Find where the given text appears and provide that cell's center as (x, y) coordinate. 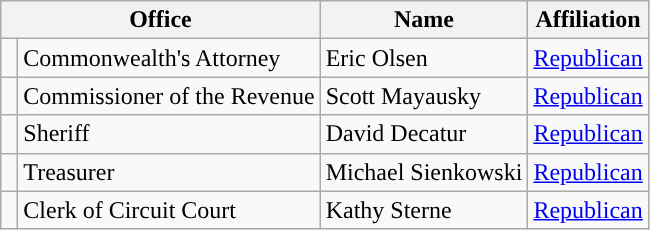
Eric Olsen (424, 58)
Commonwealth's Attorney (169, 58)
Sheriff (169, 134)
David Decatur (424, 134)
Office (160, 20)
Name (424, 20)
Michael Sienkowski (424, 172)
Commissioner of the Revenue (169, 96)
Scott Mayausky (424, 96)
Clerk of Circuit Court (169, 210)
Kathy Sterne (424, 210)
Treasurer (169, 172)
Affiliation (588, 20)
